Determine the (x, y) coordinate at the center of the cell enclosing the given text.  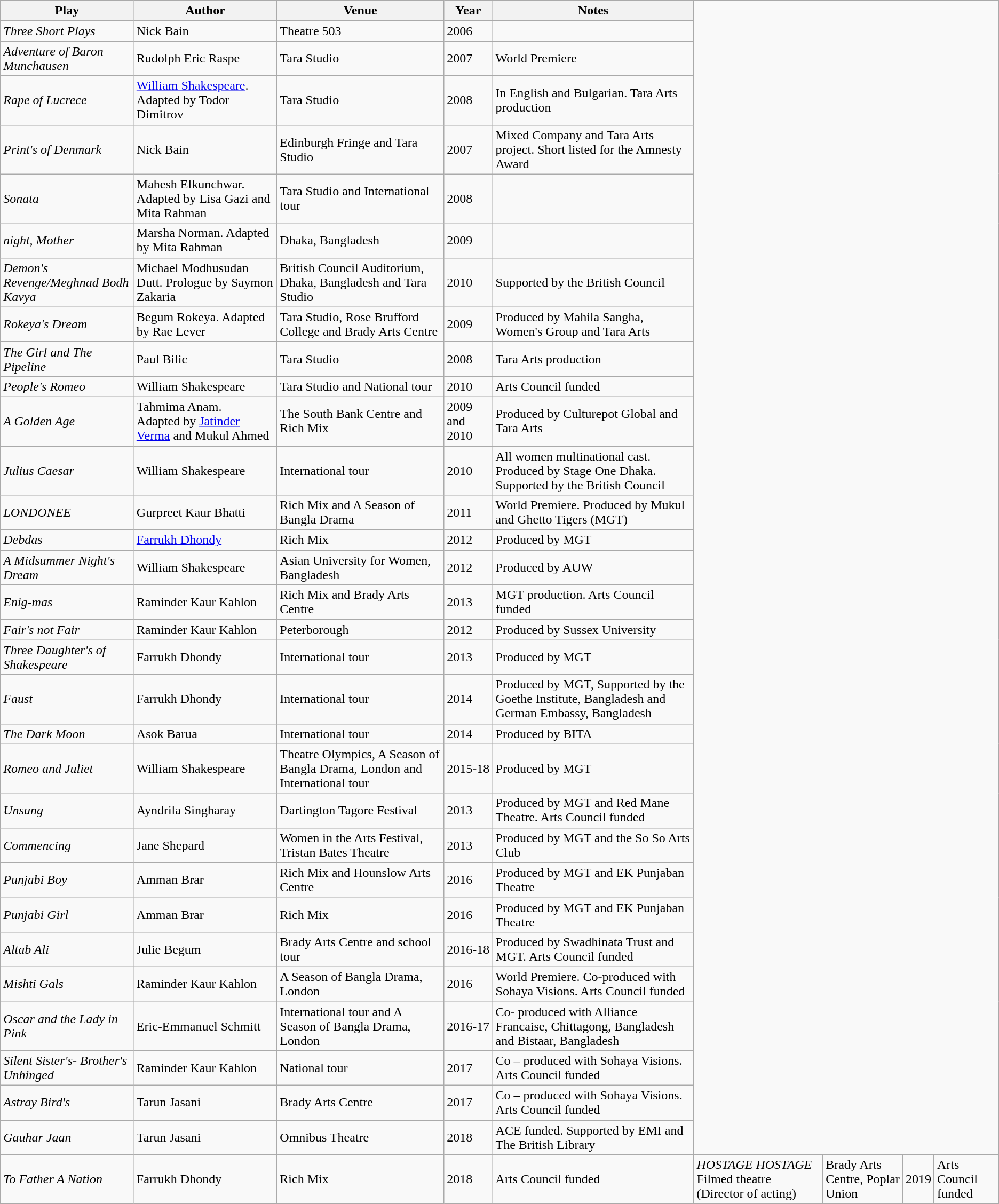
World Premiere. Produced by Mukul and Ghetto Tigers (MGT) (593, 512)
Rudolph Eric Raspe (205, 59)
Julius Caesar (67, 471)
Dhaka, Bangladesh (361, 240)
In English and Bulgarian. Tara Arts production (593, 100)
Rich Mix and A Season of Bangla Drama (361, 512)
Venue (361, 11)
Adventure of Baron Munchausen (67, 59)
Co- produced with Alliance Francaise, Chittagong, Bangladesh and Bistaar, Bangladesh (593, 1026)
Michael Modhusudan Dutt. Prologue by Saymon Zakaria (205, 282)
Romeo and Juliet (67, 769)
2011 (469, 512)
Edinburgh Fringe and Tara Studio (361, 149)
Three Short Plays (67, 31)
Omnibus Theatre (361, 1138)
Tara Studio and National tour (361, 386)
Theatre 503 (361, 31)
Print's of Denmark (67, 149)
Produced by Swadhinata Trust and MGT. Arts Council funded (593, 949)
Author (205, 11)
People's Romeo (67, 386)
Rokeya's Dream (67, 324)
William Shakespeare. Adapted by Todor Dimitrov (205, 100)
Gauhar Jaan (67, 1138)
2016-18 (469, 949)
Unsung (67, 810)
Punjabi Girl (67, 915)
Year (469, 11)
Dartington Tagore Festival (361, 810)
Enig-mas (67, 602)
The South Bank Centre and Rich Mix (361, 421)
Sonata (67, 199)
Women in the Arts Festival, Tristan Bates Theatre (361, 845)
Mahesh Elkunchwar. Adapted by Lisa Gazi and Mita Rahman (205, 199)
Asian University for Women, Bangladesh (361, 568)
All women multinational cast.Produced by Stage One Dhaka. Supported by the British Council (593, 471)
The Dark Moon (67, 734)
Tahmima Anam.Adapted by Jatinder Verma and Mukul Ahmed (205, 421)
Three Daughter's of Shakespeare (67, 658)
World Premiere. Co-produced with Sohaya Visions. Arts Council funded (593, 984)
Faust (67, 699)
Play (67, 11)
Brady Arts Centre and school tour (361, 949)
Punjabi Boy (67, 880)
Commencing (67, 845)
Produced by Sussex University (593, 630)
Tara Arts production (593, 359)
Begum Rokeya. Adapted by Rae Lever (205, 324)
Rape of Lucrece (67, 100)
2015-18 (469, 769)
night, Mother (67, 240)
Produced by MGT and Red Mane Theatre. Arts Council funded (593, 810)
Eric-Emmanuel Schmitt (205, 1026)
Altab Ali (67, 949)
Peterborough (361, 630)
HOSTAGE HOSTAGE Filmed theatre (Director of acting) (758, 1179)
Marsha Norman. Adapted by Mita Rahman (205, 240)
Asok Barua (205, 734)
Tara Studio, Rose Brufford College and Brady Arts Centre (361, 324)
A Midsummer Night's Dream (67, 568)
Produced by MGT, Supported by the Goethe Institute, Bangladesh and German Embassy, Bangladesh (593, 699)
Mixed Company and Tara Arts project. Short listed for the Amnesty Award (593, 149)
Rich Mix and Hounslow Arts Centre (361, 880)
Julie Begum (205, 949)
2009 and 2010 (469, 421)
Paul Bilic (205, 359)
International tour and A Season of Bangla Drama, London (361, 1026)
Produced by MGT and the So So Arts Club (593, 845)
National tour (361, 1068)
2006 (469, 31)
Supported by the British Council (593, 282)
Gurpreet Kaur Bhatti (205, 512)
Notes (593, 11)
Produced by BITA (593, 734)
Oscar and the Lady in Pink (67, 1026)
LONDONEE (67, 512)
2016-17 (469, 1026)
Debdas (67, 540)
ACE funded. Supported by EMI and The British Library (593, 1138)
Produced by Mahila Sangha, Women's Group and Tara Arts (593, 324)
Demon's Revenge/Meghnad Bodh Kavya (67, 282)
Produced by AUW (593, 568)
Jane Shepard (205, 845)
Mishti Gals (67, 984)
Rich Mix and Brady Arts Centre (361, 602)
Astray Bird's (67, 1103)
Tara Studio and International tour (361, 199)
Brady Arts Centre, Poplar Union (863, 1179)
Produced by Culturepot Global and Tara Arts (593, 421)
MGT production. Arts Council funded (593, 602)
2019 (918, 1179)
A Golden Age (67, 421)
World Premiere (593, 59)
Brady Arts Centre (361, 1103)
A Season of Bangla Drama, London (361, 984)
The Girl and The Pipeline (67, 359)
British Council Auditorium, Dhaka, Bangladesh and Tara Studio (361, 282)
Silent Sister's- Brother's Unhinged (67, 1068)
Ayndrila Singharay (205, 810)
Fair's not Fair (67, 630)
Theatre Olympics, A Season of Bangla Drama, London and International tour (361, 769)
To Father A Nation (67, 1179)
